Capture the cell that displays the provided text and extract its (x, y) central coordinate. 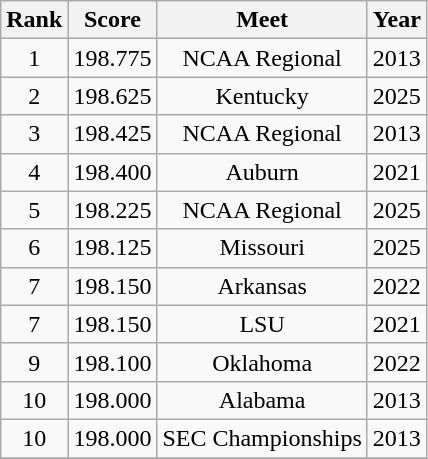
198.125 (112, 248)
2 (34, 96)
Kentucky (262, 96)
198.100 (112, 362)
4 (34, 172)
LSU (262, 324)
5 (34, 210)
Alabama (262, 400)
198.400 (112, 172)
Oklahoma (262, 362)
Missouri (262, 248)
1 (34, 58)
Auburn (262, 172)
6 (34, 248)
Meet (262, 20)
Year (396, 20)
Rank (34, 20)
3 (34, 134)
198.225 (112, 210)
198.775 (112, 58)
198.425 (112, 134)
9 (34, 362)
198.625 (112, 96)
SEC Championships (262, 438)
Score (112, 20)
Arkansas (262, 286)
